Determine the (x, y) coordinate at the center of the cell enclosing the given text.  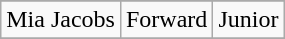
Mia Jacobs (61, 20)
Junior (248, 20)
Forward (166, 20)
